Search for the cell housing the specified text and yield its [x, y] center coordinate. 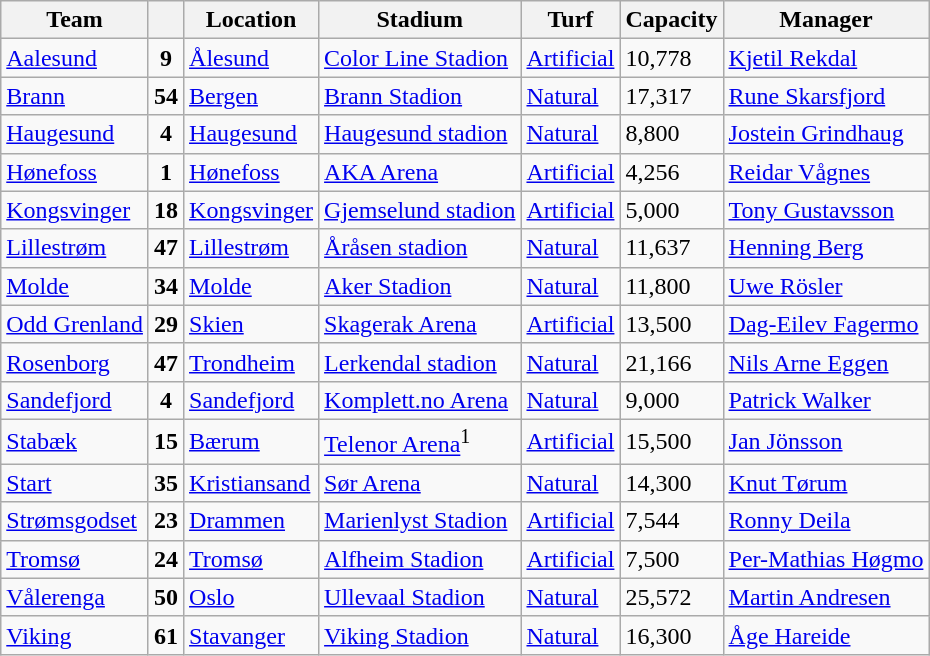
10,778 [672, 58]
Martin Andresen [826, 597]
Ålesund [252, 58]
Viking [75, 635]
8,800 [672, 134]
Bergen [252, 96]
Aalesund [75, 58]
Haugesund stadion [420, 134]
Dag-Eilev Fagermo [826, 324]
Knut Tørum [826, 483]
Stadium [420, 20]
34 [166, 286]
Marienlyst Stadion [420, 521]
AKA Arena [420, 172]
18 [166, 210]
Vålerenga [75, 597]
Bærum [252, 442]
Åråsen stadion [420, 248]
Start [75, 483]
Lerkendal stadion [420, 362]
Rosenborg [75, 362]
Brann Stadion [420, 96]
Uwe Rösler [826, 286]
Kjetil Rekdal [826, 58]
7,500 [672, 559]
Stavanger [252, 635]
25,572 [672, 597]
11,637 [672, 248]
Location [252, 20]
7,544 [672, 521]
1 [166, 172]
Ronny Deila [826, 521]
Trondheim [252, 362]
Gjemselund stadion [420, 210]
Per-Mathias Høgmo [826, 559]
Team [75, 20]
Strømsgodset [75, 521]
Alfheim Stadion [420, 559]
Capacity [672, 20]
15,500 [672, 442]
Brann [75, 96]
5,000 [672, 210]
Drammen [252, 521]
Kristiansand [252, 483]
Stabæk [75, 442]
17,317 [672, 96]
Aker Stadion [420, 286]
Viking Stadion [420, 635]
9 [166, 58]
Oslo [252, 597]
Tony Gustavsson [826, 210]
Sør Arena [420, 483]
Jan Jönsson [826, 442]
Color Line Stadion [420, 58]
Nils Arne Eggen [826, 362]
Henning Berg [826, 248]
Reidar Vågnes [826, 172]
23 [166, 521]
Turf [570, 20]
50 [166, 597]
Åge Hareide [826, 635]
4,256 [672, 172]
9,000 [672, 400]
16,300 [672, 635]
29 [166, 324]
Manager [826, 20]
54 [166, 96]
11,800 [672, 286]
13,500 [672, 324]
Skagerak Arena [420, 324]
Telenor Arena1 [420, 442]
Komplett.no Arena [420, 400]
61 [166, 635]
14,300 [672, 483]
Odd Grenland [75, 324]
Patrick Walker [826, 400]
Skien [252, 324]
24 [166, 559]
Jostein Grindhaug [826, 134]
35 [166, 483]
15 [166, 442]
Rune Skarsfjord [826, 96]
Ullevaal Stadion [420, 597]
21,166 [672, 362]
